Return the (x, y) coordinate for the center point of the cell that contains the specified text.  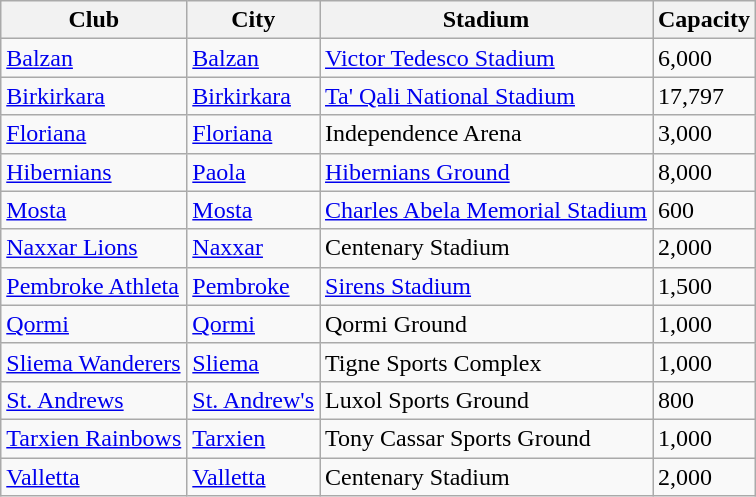
City (254, 20)
Tarxien (254, 438)
Sirens Stadium (486, 286)
Club (94, 20)
Paola (254, 172)
Pembroke (254, 286)
8,000 (704, 172)
Hibernians (94, 172)
Victor Tedesco Stadium (486, 58)
Tony Cassar Sports Ground (486, 438)
Ta' Qali National Stadium (486, 96)
Naxxar (254, 248)
800 (704, 400)
1,500 (704, 286)
Hibernians Ground (486, 172)
Luxol Sports Ground (486, 400)
Pembroke Athleta (94, 286)
St. Andrews (94, 400)
St. Andrew's (254, 400)
Naxxar Lions (94, 248)
Independence Arena (486, 134)
Sliema Wanderers (94, 362)
17,797 (704, 96)
Capacity (704, 20)
Sliema (254, 362)
Stadium (486, 20)
Qormi Ground (486, 324)
Tarxien Rainbows (94, 438)
3,000 (704, 134)
Tigne Sports Complex (486, 362)
6,000 (704, 58)
600 (704, 210)
Charles Abela Memorial Stadium (486, 210)
